Capture the cell that displays the provided text and extract its [X, Y] central coordinate. 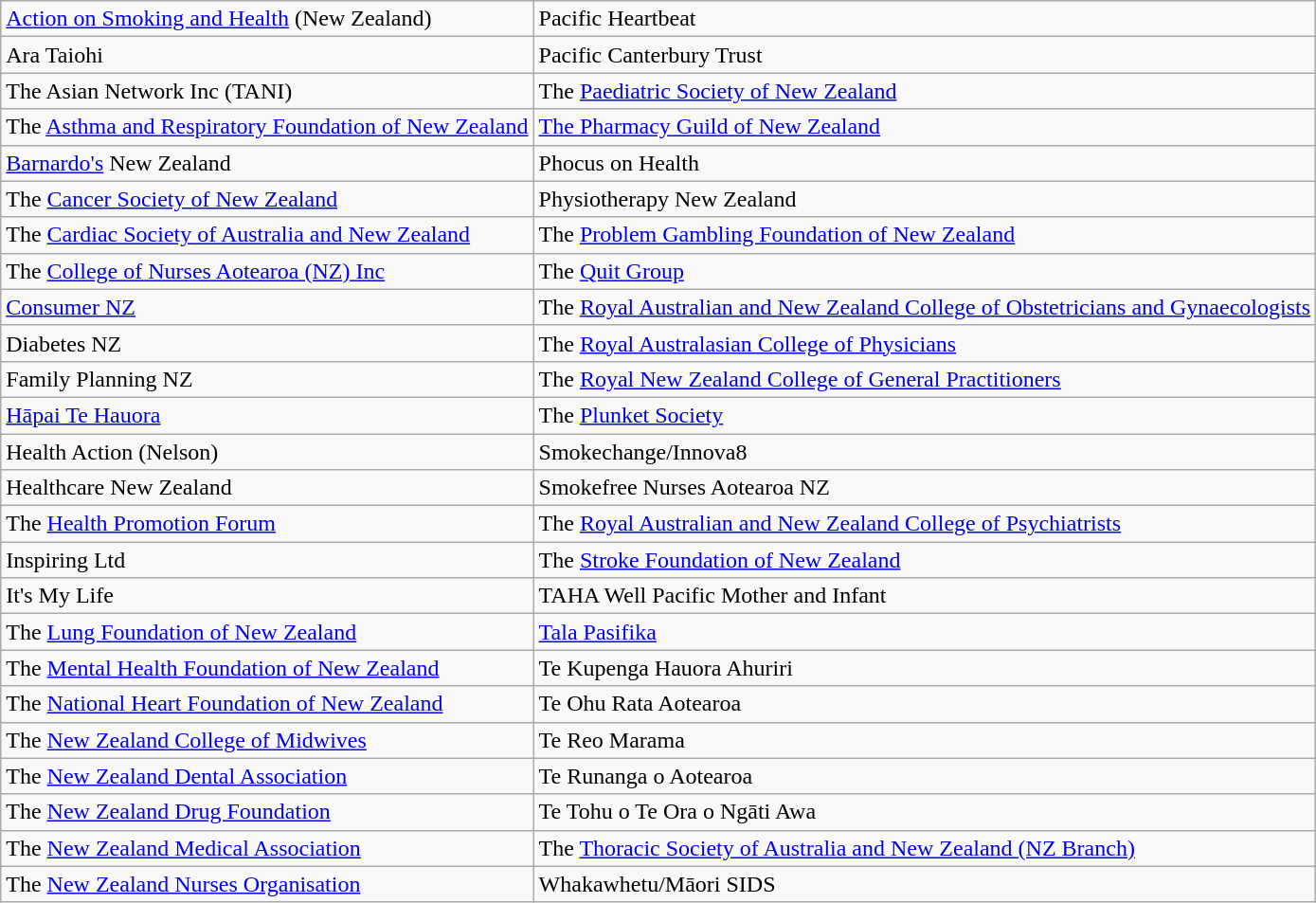
The National Heart Foundation of New Zealand [267, 704]
Healthcare New Zealand [267, 488]
Physiotherapy New Zealand [925, 199]
The Royal Australasian College of Physicians [925, 343]
Family Planning NZ [267, 379]
The Paediatric Society of New Zealand [925, 91]
The Cardiac Society of Australia and New Zealand [267, 235]
The Thoracic Society of Australia and New Zealand (NZ Branch) [925, 848]
Tala Pasifika [925, 632]
Hāpai Te Hauora [267, 415]
TAHA Well Pacific Mother and Infant [925, 596]
Phocus on Health [925, 163]
The Asthma and Respiratory Foundation of New Zealand [267, 127]
The Asian Network Inc (TANI) [267, 91]
The Health Promotion Forum [267, 524]
The Royal Australian and New Zealand College of Obstetricians and Gynaecologists [925, 307]
Health Action (Nelson) [267, 452]
Te Kupenga Hauora Ahuriri [925, 668]
Action on Smoking and Health (New Zealand) [267, 19]
The New Zealand Drug Foundation [267, 812]
Diabetes NZ [267, 343]
The Mental Health Foundation of New Zealand [267, 668]
Smokechange/Innova8 [925, 452]
Pacific Heartbeat [925, 19]
The College of Nurses Aotearoa (NZ) Inc [267, 271]
Consumer NZ [267, 307]
Te Tohu o Te Ora o Ngāti Awa [925, 812]
The Lung Foundation of New Zealand [267, 632]
The New Zealand Nurses Organisation [267, 884]
The Pharmacy Guild of New Zealand [925, 127]
Barnardo's New Zealand [267, 163]
The Problem Gambling Foundation of New Zealand [925, 235]
Inspiring Ltd [267, 560]
Ara Taiohi [267, 55]
The New Zealand College of Midwives [267, 740]
It's My Life [267, 596]
Pacific Canterbury Trust [925, 55]
The Cancer Society of New Zealand [267, 199]
The New Zealand Dental Association [267, 776]
The Stroke Foundation of New Zealand [925, 560]
Whakawhetu/Māori SIDS [925, 884]
The Royal New Zealand College of General Practitioners [925, 379]
The Royal Australian and New Zealand College of Psychiatrists [925, 524]
Te Ohu Rata Aotearoa [925, 704]
The New Zealand Medical Association [267, 848]
Smokefree Nurses Aotearoa NZ [925, 488]
Te Reo Marama [925, 740]
The Quit Group [925, 271]
Te Runanga o Aotearoa [925, 776]
The Plunket Society [925, 415]
